Search for the cell housing the specified text and yield its (x, y) center coordinate. 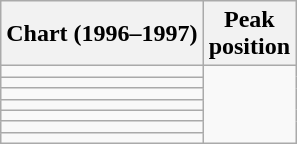
Peakposition (249, 34)
Chart (1996–1997) (102, 34)
